Determine the (X, Y) coordinate at the center of the cell enclosing the given text.  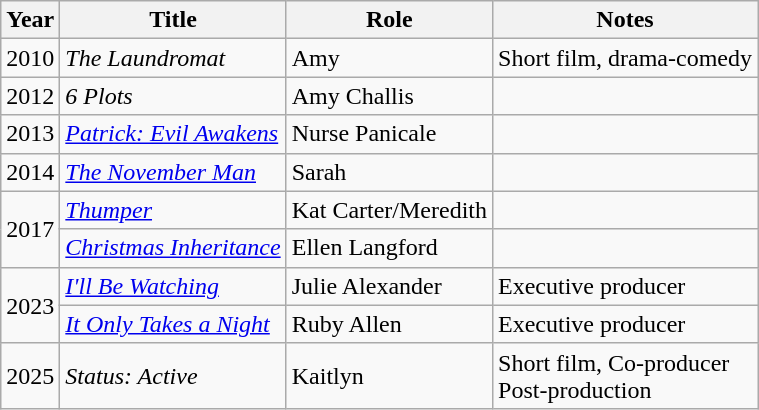
I'll Be Watching (173, 286)
Sarah (389, 172)
2025 (30, 376)
Title (173, 20)
Ellen Langford (389, 248)
2023 (30, 305)
Amy (389, 58)
The Laundromat (173, 58)
Short film, Co-producerPost-production (626, 376)
Ruby Allen (389, 324)
Kat Carter/Meredith (389, 210)
2013 (30, 134)
Status: Active (173, 376)
2012 (30, 96)
Kaitlyn (389, 376)
6 Plots (173, 96)
2010 (30, 58)
Julie Alexander (389, 286)
It Only Takes a Night (173, 324)
Notes (626, 20)
Amy Challis (389, 96)
Christmas Inheritance (173, 248)
Patrick: Evil Awakens (173, 134)
Nurse Panicale (389, 134)
Year (30, 20)
Role (389, 20)
2017 (30, 229)
Thumper (173, 210)
Short film, drama-comedy (626, 58)
2014 (30, 172)
The November Man (173, 172)
